Provide the [X, Y] coordinate of the cell's center where the given text is located.  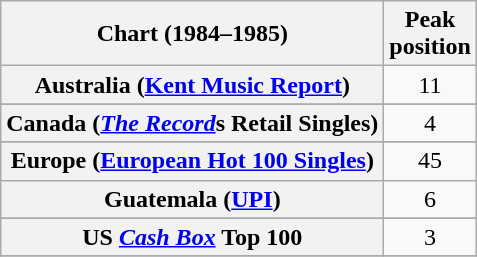
Europe (European Hot 100 Singles) [192, 161]
4 [430, 123]
US Cash Box Top 100 [192, 237]
Peakposition [430, 34]
Guatemala (UPI) [192, 199]
Australia (Kent Music Report) [192, 85]
Canada (The Records Retail Singles) [192, 123]
6 [430, 199]
45 [430, 161]
Chart (1984–1985) [192, 34]
11 [430, 85]
3 [430, 237]
